Extract the [x, y] coordinate from the center of the cell holding the provided text.  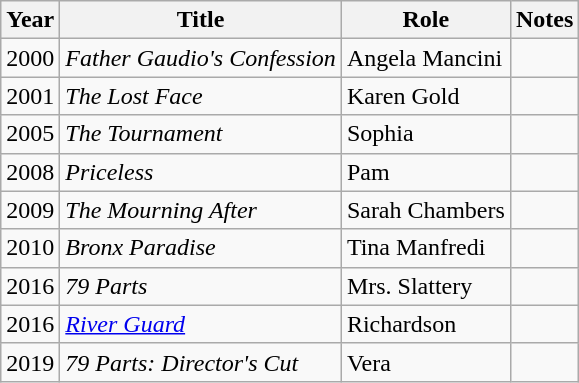
Angela Mancini [426, 58]
Role [426, 20]
2000 [30, 58]
Pam [426, 172]
Vera [426, 362]
Notes [544, 20]
Richardson [426, 324]
Title [201, 20]
Mrs. Slattery [426, 286]
Year [30, 20]
The Mourning After [201, 210]
The Lost Face [201, 96]
River Guard [201, 324]
79 Parts: Director's Cut [201, 362]
Father Gaudio's Confession [201, 58]
The Tournament [201, 134]
Sophia [426, 134]
Priceless [201, 172]
2005 [30, 134]
79 Parts [201, 286]
2010 [30, 248]
Sarah Chambers [426, 210]
Bronx Paradise [201, 248]
2008 [30, 172]
2019 [30, 362]
Karen Gold [426, 96]
Tina Manfredi [426, 248]
2001 [30, 96]
2009 [30, 210]
